Return the [X, Y] coordinate for the center point of the cell that contains the specified text.  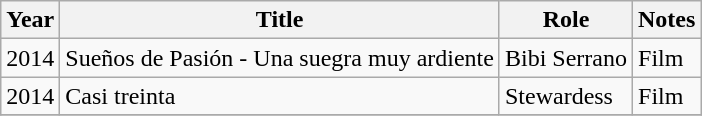
Bibi Serrano [566, 58]
Year [30, 20]
Role [566, 20]
Stewardess [566, 96]
Notes [667, 20]
Title [280, 20]
Sueños de Pasión - Una suegra muy ardiente [280, 58]
Casi treinta [280, 96]
